Capture the cell that displays the provided text and extract its [X, Y] central coordinate. 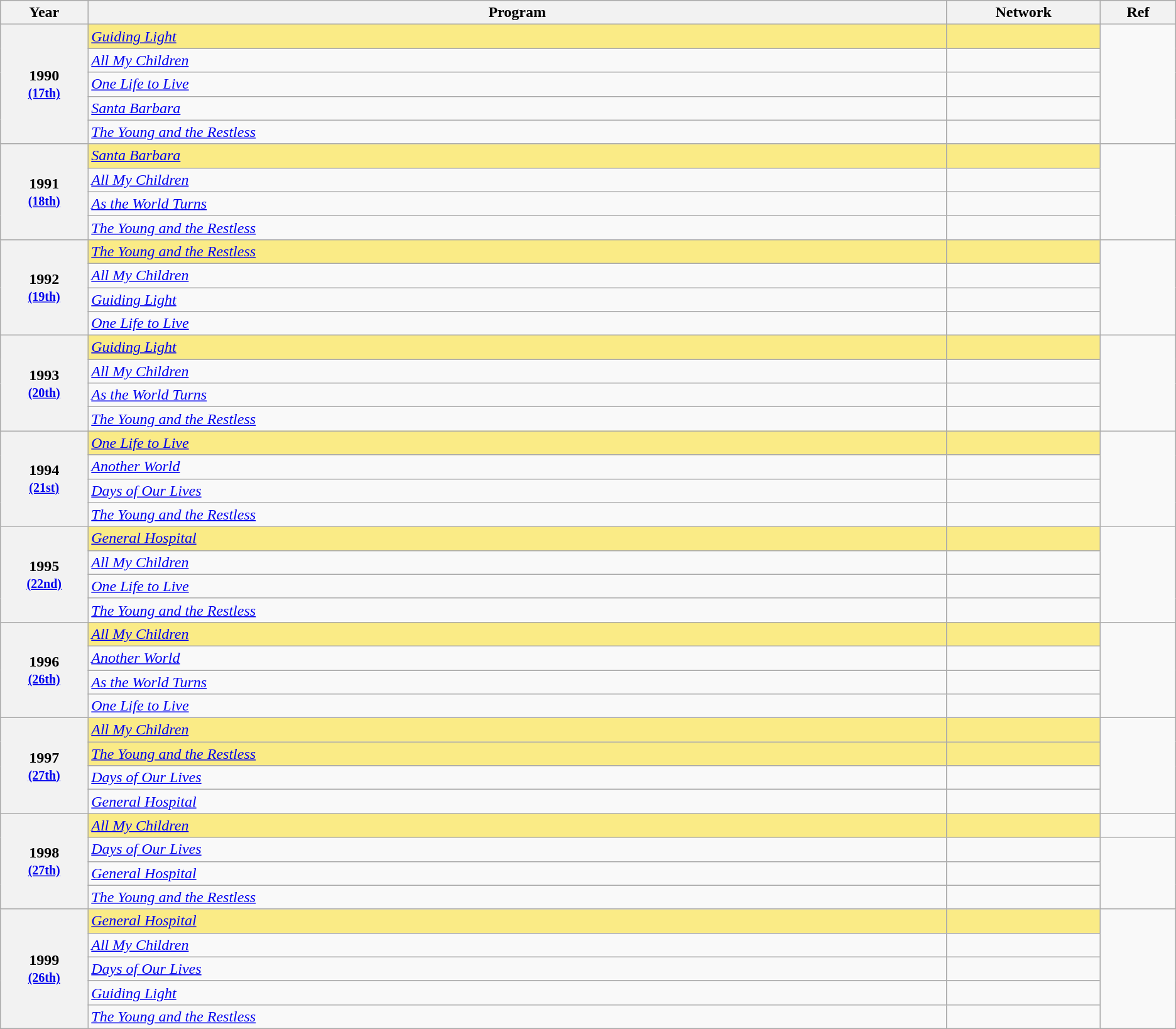
Ref [1138, 13]
1994 (21st) [44, 479]
Network [1024, 13]
1995 (22nd) [44, 574]
1997 (27th) [44, 766]
1998 (27th) [44, 861]
1992 (19th) [44, 287]
Program [518, 13]
1993 (20th) [44, 383]
1999 (26th) [44, 969]
1996 (26th) [44, 670]
1990 (17th) [44, 84]
1991 (18th) [44, 192]
Year [44, 13]
